For the text-containing cell, return its midpoint in (X, Y) coordinate format. 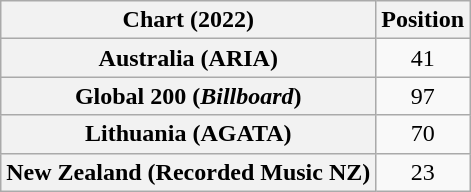
Lithuania (AGATA) (188, 134)
Position (423, 20)
70 (423, 134)
Chart (2022) (188, 20)
97 (423, 96)
Australia (ARIA) (188, 58)
23 (423, 172)
Global 200 (Billboard) (188, 96)
New Zealand (Recorded Music NZ) (188, 172)
41 (423, 58)
